Search for the cell housing the specified text and yield its (x, y) center coordinate. 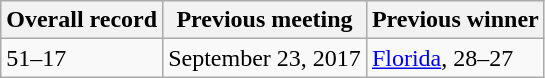
Previous meeting (265, 20)
51–17 (82, 58)
September 23, 2017 (265, 58)
Overall record (82, 20)
Florida, 28–27 (455, 58)
Previous winner (455, 20)
